Detect which cell encompasses the target text, then output its [X, Y] center coordinate. 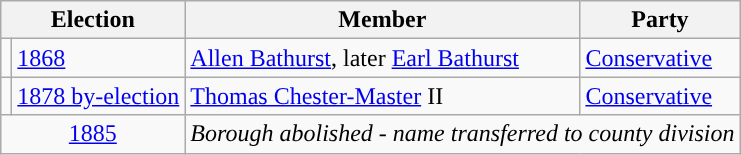
Party [660, 20]
Thomas Chester-Master II [382, 96]
1878 by-election [98, 96]
Election [93, 20]
Allen Bathurst, later Earl Bathurst [382, 58]
1885 [93, 134]
Member [382, 20]
1868 [98, 58]
Borough abolished - name transferred to county division [462, 134]
